Return [x, y] of the center of cell containing provided text 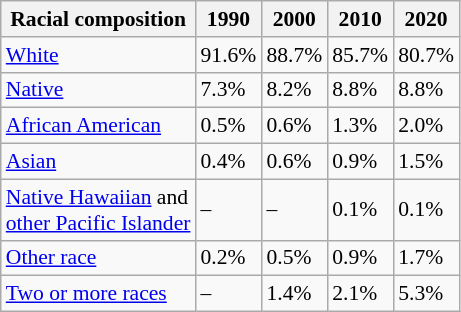
1.5% [426, 162]
Asian [98, 162]
88.7% [294, 55]
0.4% [228, 162]
African American [98, 126]
Racial composition [98, 19]
1.4% [294, 294]
2010 [360, 19]
80.7% [426, 55]
2000 [294, 19]
2.0% [426, 126]
8.2% [294, 90]
White [98, 55]
Native Hawaiian and other Pacific Islander [98, 210]
2.1% [360, 294]
7.3% [228, 90]
1.3% [360, 126]
1990 [228, 19]
85.7% [360, 55]
5.3% [426, 294]
Other race [98, 258]
Two or more races [98, 294]
1.7% [426, 258]
91.6% [228, 55]
0.2% [228, 258]
2020 [426, 19]
Native [98, 90]
